Provide the [x, y] coordinate of the cell's center where the given text is located.  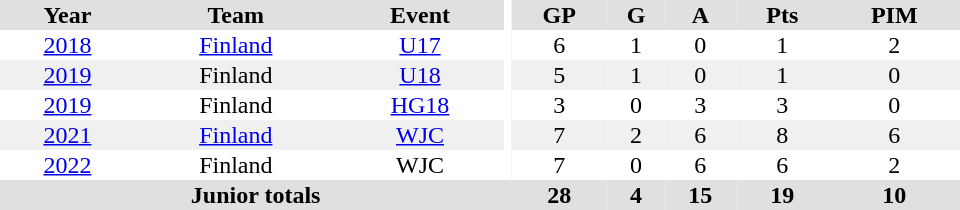
Event [420, 15]
GP [559, 15]
28 [559, 195]
2022 [68, 165]
4 [636, 195]
A [700, 15]
HG18 [420, 105]
2018 [68, 45]
Team [236, 15]
U18 [420, 75]
Junior totals [256, 195]
PIM [894, 15]
U17 [420, 45]
19 [782, 195]
Year [68, 15]
8 [782, 135]
Pts [782, 15]
15 [700, 195]
G [636, 15]
10 [894, 195]
5 [559, 75]
2021 [68, 135]
